Locate the cell with the specified text and output its (x, y) center coordinate. 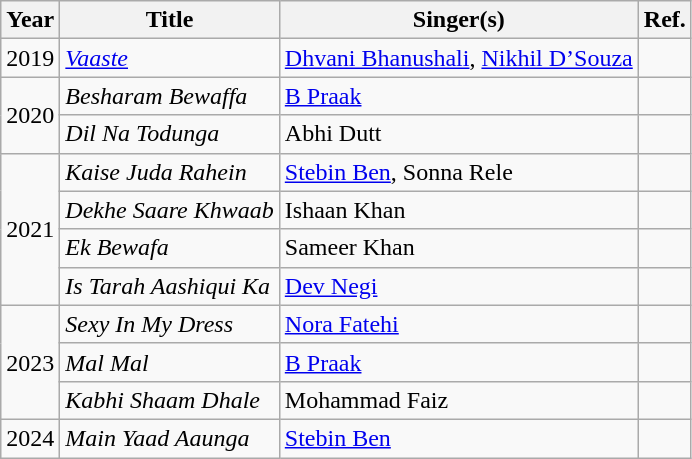
Besharam Bewaffa (170, 96)
Vaaste (170, 58)
2021 (30, 229)
Sameer Khan (458, 248)
2019 (30, 58)
Stebin Ben, Sonna Rele (458, 172)
Singer(s) (458, 20)
Main Yaad Aaunga (170, 438)
Kaise Juda Rahein (170, 172)
Dekhe Saare Khwaab (170, 210)
Dil Na Todunga (170, 134)
Dhvani Bhanushali, Nikhil D’Souza (458, 58)
Title (170, 20)
Dev Negi (458, 286)
Year (30, 20)
Is Tarah Aashiqui Ka (170, 286)
Mal Mal (170, 362)
2023 (30, 362)
Ishaan Khan (458, 210)
Kabhi Shaam Dhale (170, 400)
Sexy In My Dress (170, 324)
Stebin Ben (458, 438)
Nora Fatehi (458, 324)
Ref. (664, 20)
Mohammad Faiz (458, 400)
2020 (30, 115)
2024 (30, 438)
Abhi Dutt (458, 134)
Ek Bewafa (170, 248)
